Identify which cell holds the provided text, then report its (x, y) central coordinate. 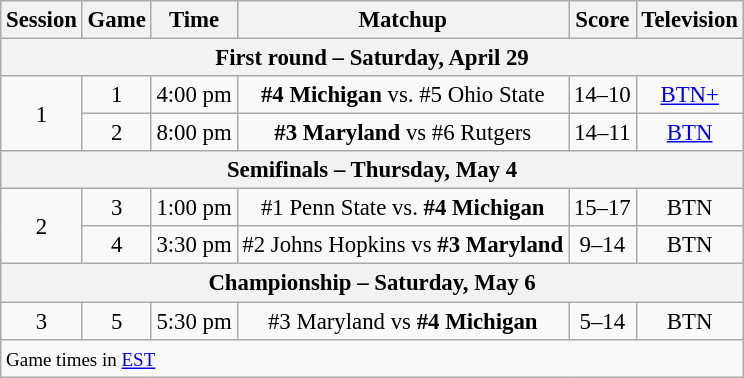
#3 Maryland vs #6 Rutgers (403, 133)
#2 Johns Hopkins vs #3 Maryland (403, 245)
#3 Maryland vs #4 Michigan (403, 321)
#1 Penn State vs. #4 Michigan (403, 208)
4 (116, 245)
BTN+ (690, 95)
4:00 pm (194, 95)
Score (602, 20)
Championship – Saturday, May 6 (372, 283)
Matchup (403, 20)
Game (116, 20)
#4 Michigan vs. #5 Ohio State (403, 95)
15–17 (602, 208)
5 (116, 321)
Session (42, 20)
First round – Saturday, April 29 (372, 58)
8:00 pm (194, 133)
14–10 (602, 95)
14–11 (602, 133)
Game times in EST (372, 358)
5:30 pm (194, 321)
Semifinals – Thursday, May 4 (372, 170)
3:30 pm (194, 245)
5–14 (602, 321)
Television (690, 20)
1:00 pm (194, 208)
Time (194, 20)
9–14 (602, 245)
